Return the (x, y) coordinate for the center point of the cell that contains the specified text.  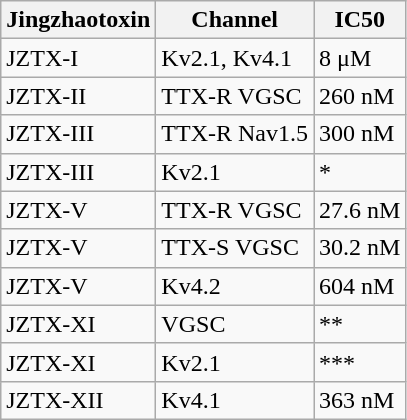
260 nM (360, 96)
Kv2.1, Kv4.1 (235, 58)
30.2 nM (360, 248)
300 nM (360, 134)
Channel (235, 20)
*** (360, 362)
8 μM (360, 58)
TTX-R Nav1.5 (235, 134)
Jingzhaotoxin (78, 20)
JZTX-I (78, 58)
363 nM (360, 400)
JZTX-XII (78, 400)
Kv4.2 (235, 286)
VGSC (235, 324)
* (360, 172)
IC50 (360, 20)
604 nM (360, 286)
TTX-S VGSC (235, 248)
Kv4.1 (235, 400)
27.6 nM (360, 210)
JZTX-II (78, 96)
** (360, 324)
